Output the (x, y) coordinate of the center of the cell containing the given text.  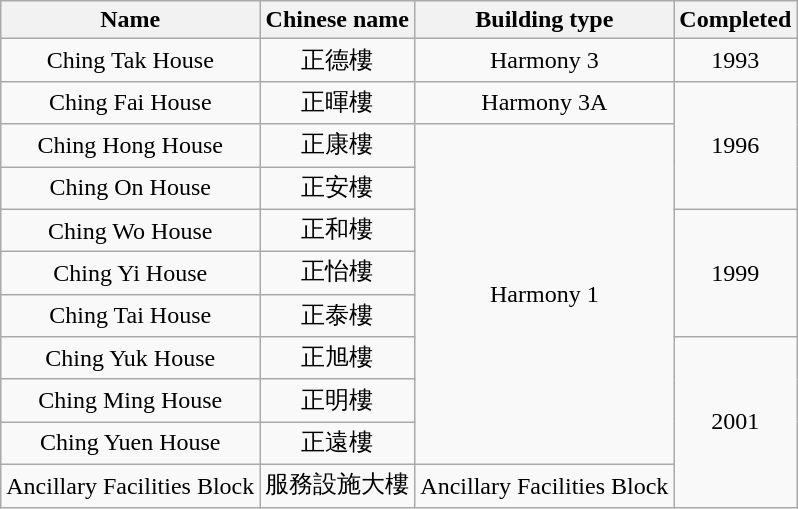
Ching Yi House (130, 274)
正安樓 (338, 188)
正泰樓 (338, 316)
Chinese name (338, 20)
1993 (736, 60)
Harmony 3A (544, 102)
Ching Hong House (130, 146)
Ching Fai House (130, 102)
正和樓 (338, 230)
正明樓 (338, 400)
Ching Yuk House (130, 358)
1996 (736, 145)
Ching Tai House (130, 316)
Ching On House (130, 188)
Ching Tak House (130, 60)
Completed (736, 20)
正遠樓 (338, 444)
正旭樓 (338, 358)
Ching Ming House (130, 400)
Building type (544, 20)
正怡樓 (338, 274)
正暉樓 (338, 102)
服務設施大樓 (338, 486)
1999 (736, 273)
Ching Yuen House (130, 444)
Name (130, 20)
2001 (736, 422)
正康樓 (338, 146)
Harmony 3 (544, 60)
Ching Wo House (130, 230)
Harmony 1 (544, 294)
正德樓 (338, 60)
